Scan for the cell matching the given text and deliver its (X, Y) coordinate at center. 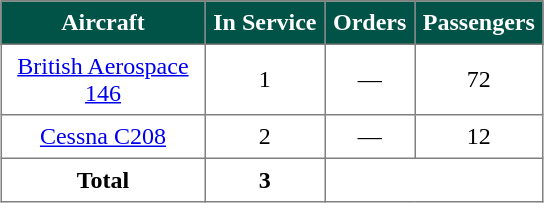
Passengers (479, 23)
In Service (265, 23)
British Aerospace 146 (103, 79)
72 (479, 79)
Cessna C208 (103, 137)
2 (265, 137)
Total (103, 180)
Orders (370, 23)
12 (479, 137)
3 (265, 180)
Aircraft (103, 23)
1 (265, 79)
